Scan for the cell matching the given text and deliver its (X, Y) coordinate at center. 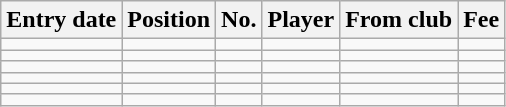
Player (301, 20)
Entry date (62, 20)
From club (399, 20)
Position (169, 20)
Fee (482, 20)
No. (239, 20)
